Pinpoint the cell where the given text exists, returning its [X, Y] midpoint coordinate. 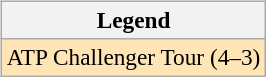
Legend [133, 20]
ATP Challenger Tour (4–3) [133, 57]
